Scan for the cell matching the given text and deliver its (x, y) coordinate at center. 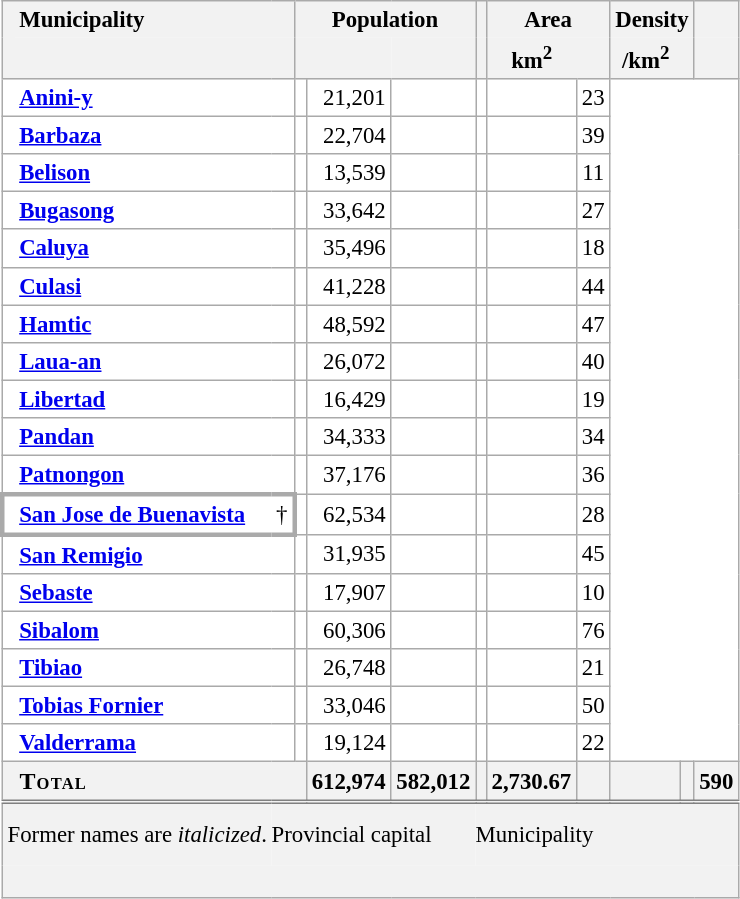
19 (594, 399)
48,592 (348, 324)
† (284, 514)
18 (594, 249)
Sebaste (155, 593)
Area (548, 20)
33,642 (348, 211)
50 (594, 706)
13,539 (348, 173)
41,228 (348, 286)
10 (594, 593)
Patnongon (155, 474)
76 (594, 631)
Provincial capital (374, 833)
San Remigio (155, 554)
Valderrama (155, 743)
34,333 (348, 437)
40 (594, 361)
16,429 (348, 399)
Density (652, 20)
36 (594, 474)
28 (594, 514)
Sibalom (155, 631)
Hamtic (155, 324)
Laua-an (155, 361)
Culasi (155, 286)
60,306 (348, 631)
km2 (531, 58)
62,534 (348, 514)
Belison (155, 173)
23 (594, 98)
Tibiao (155, 668)
Total (161, 782)
33,046 (348, 706)
Anini-y (155, 98)
44 (594, 286)
17,907 (348, 593)
Barbaza (155, 136)
Tobias Fornier (155, 706)
590 (716, 782)
31,935 (348, 554)
47 (594, 324)
21,201 (348, 98)
Caluya (155, 249)
11 (594, 173)
Pandan (155, 437)
22,704 (348, 136)
21 (594, 668)
37,176 (348, 474)
27 (594, 211)
26,748 (348, 668)
Bugasong (155, 211)
Population (384, 20)
582,012 (434, 782)
19,124 (348, 743)
39 (594, 136)
22 (594, 743)
26,072 (348, 361)
612,974 (348, 782)
35,496 (348, 249)
2,730.67 (531, 782)
San Jose de Buenavista (144, 514)
45 (594, 554)
Former names are italicized. (136, 833)
34 (594, 437)
Libertad (155, 399)
/km2 (646, 58)
